Return [X, Y] of the center of cell containing provided text 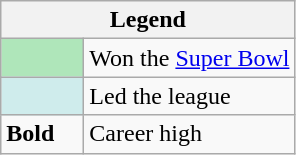
Led the league [190, 96]
Career high [190, 134]
Bold [42, 134]
Won the Super Bowl [190, 58]
Legend [148, 20]
